Return [X, Y] of the center of cell containing provided text 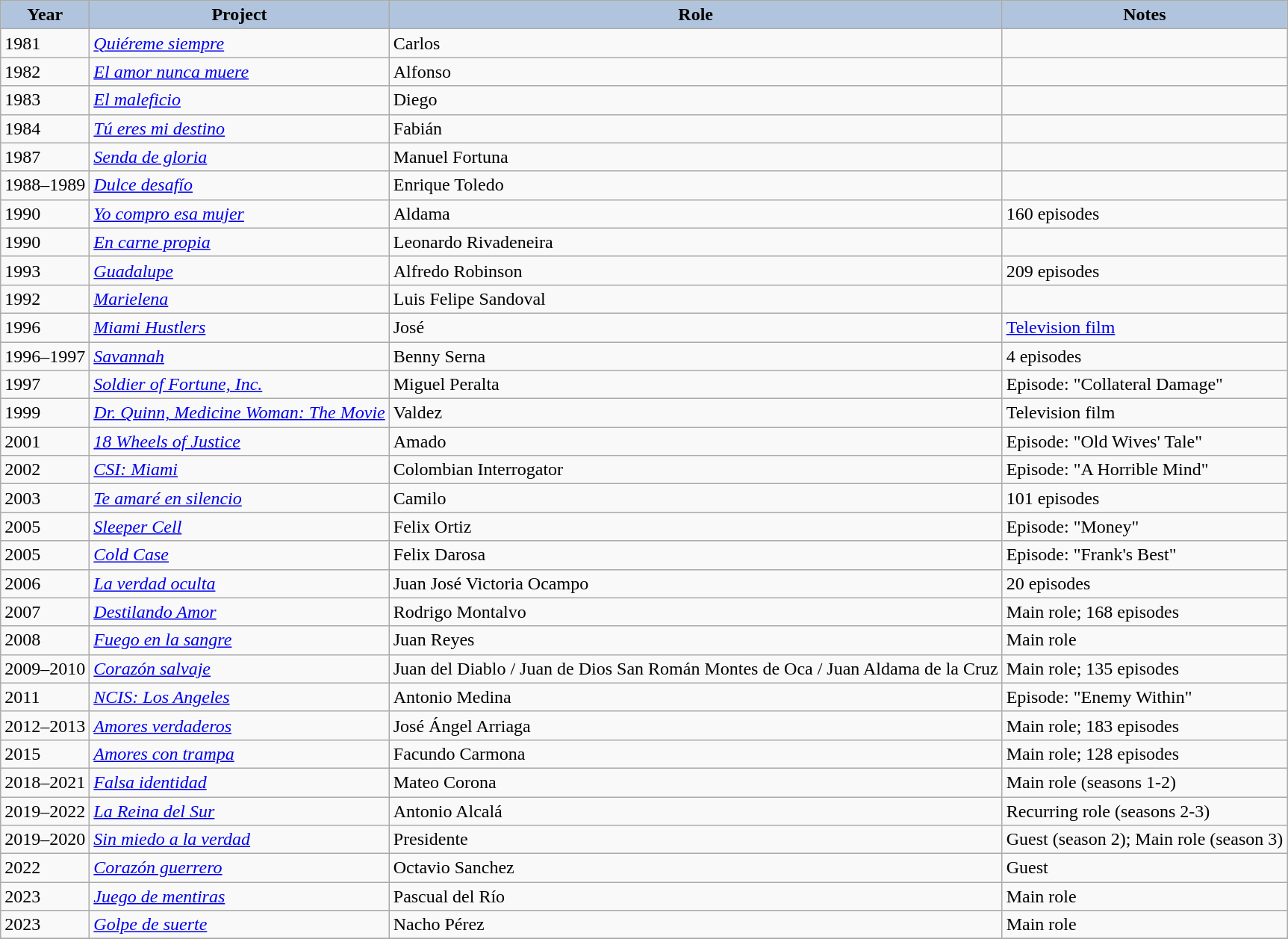
Presidente [696, 840]
Episode: "A Horrible Mind" [1145, 470]
Juan José Victoria Ocampo [696, 583]
2019–2022 [45, 811]
Carlos [696, 43]
Main role; 128 episodes [1145, 754]
2011 [45, 697]
Role [696, 15]
Octavio Sanchez [696, 868]
1988–1989 [45, 185]
Antonio Alcalá [696, 811]
Sin miedo a la verdad [239, 840]
Valdez [696, 413]
Fabián [696, 128]
Main role; 183 episodes [1145, 725]
209 episodes [1145, 270]
2022 [45, 868]
1996–1997 [45, 356]
18 Wheels of Justice [239, 441]
Savannah [239, 356]
Sleeper Cell [239, 527]
El maleficio [239, 100]
Pascual del Río [696, 896]
CSI: Miami [239, 470]
Senda de gloria [239, 157]
Episode: "Old Wives' Tale" [1145, 441]
Episode: "Frank's Best" [1145, 555]
La Reina del Sur [239, 811]
2019–2020 [45, 840]
Cold Case [239, 555]
Tú eres mi destino [239, 128]
Facundo Carmona [696, 754]
2012–2013 [45, 725]
1981 [45, 43]
Golpe de suerte [239, 925]
Miami Hustlers [239, 327]
Soldier of Fortune, Inc. [239, 385]
2003 [45, 498]
2015 [45, 754]
Miguel Peralta [696, 385]
Recurring role (seasons 2-3) [1145, 811]
Dr. Quinn, Medicine Woman: The Movie [239, 413]
Notes [1145, 15]
En carne propia [239, 242]
Marielena [239, 299]
Episode: "Collateral Damage" [1145, 385]
Falsa identidad [239, 782]
1999 [45, 413]
Quiéreme siempre [239, 43]
Nacho Pérez [696, 925]
Episode: "Enemy Within" [1145, 697]
Enrique Toledo [696, 185]
Guest [1145, 868]
Main role; 135 episodes [1145, 669]
La verdad oculta [239, 583]
Amores verdaderos [239, 725]
Episode: "Money" [1145, 527]
Diego [696, 100]
160 episodes [1145, 214]
Aldama [696, 214]
Destilando Amor [239, 612]
Fuego en la sangre [239, 640]
2006 [45, 583]
2002 [45, 470]
Juego de mentiras [239, 896]
101 episodes [1145, 498]
Benny Serna [696, 356]
Te amaré en silencio [239, 498]
Corazón guerrero [239, 868]
2007 [45, 612]
Amado [696, 441]
1996 [45, 327]
Guadalupe [239, 270]
4 episodes [1145, 356]
Antonio Medina [696, 697]
1984 [45, 128]
2008 [45, 640]
Alfredo Robinson [696, 270]
1993 [45, 270]
Luis Felipe Sandoval [696, 299]
Amores con trampa [239, 754]
Dulce desafío [239, 185]
1983 [45, 100]
2009–2010 [45, 669]
Main role (seasons 1-2) [1145, 782]
1982 [45, 72]
Colombian Interrogator [696, 470]
Camilo [696, 498]
Project [239, 15]
Leonardo Rivadeneira [696, 242]
Felix Ortiz [696, 527]
20 episodes [1145, 583]
Felix Darosa [696, 555]
Rodrigo Montalvo [696, 612]
Guest (season 2); Main role (season 3) [1145, 840]
1992 [45, 299]
El amor nunca muere [239, 72]
José [696, 327]
1987 [45, 157]
Yo compro esa mujer [239, 214]
Mateo Corona [696, 782]
Main role; 168 episodes [1145, 612]
Juan Reyes [696, 640]
Year [45, 15]
1997 [45, 385]
Alfonso [696, 72]
Corazón salvaje [239, 669]
José Ángel Arriaga [696, 725]
2001 [45, 441]
Manuel Fortuna [696, 157]
2018–2021 [45, 782]
Juan del Diablo / Juan de Dios San Román Montes de Oca / Juan Aldama de la Cruz [696, 669]
NCIS: Los Angeles [239, 697]
